Find where the given text appears and provide that cell's center as (X, Y) coordinate. 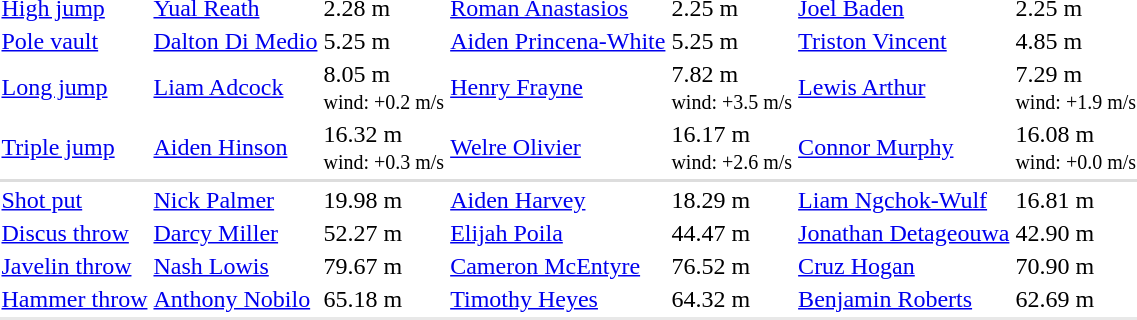
79.67 m (384, 266)
Pole vault (74, 41)
Long jump (74, 88)
Jonathan Detageouwa (904, 233)
Dalton Di Medio (236, 41)
Cameron McEntyre (558, 266)
16.17 m wind: +2.6 m/s (732, 148)
Hammer throw (74, 299)
76.52 m (732, 266)
65.18 m (384, 299)
Liam Adcock (236, 88)
Cruz Hogan (904, 266)
8.05 m wind: +0.2 m/s (384, 88)
64.32 m (732, 299)
Aiden Hinson (236, 148)
Henry Frayne (558, 88)
Timothy Heyes (558, 299)
52.27 m (384, 233)
Nash Lowis (236, 266)
Benjamin Roberts (904, 299)
44.47 m (732, 233)
Connor Murphy (904, 148)
16.32 m wind: +0.3 m/s (384, 148)
18.29 m (732, 200)
Welre Olivier (558, 148)
Aiden Princena-White (558, 41)
Anthony Nobilo (236, 299)
Javelin throw (74, 266)
Shot put (74, 200)
Aiden Harvey (558, 200)
Elijah Poila (558, 233)
Nick Palmer (236, 200)
19.98 m (384, 200)
Darcy Miller (236, 233)
7.82 m wind: +3.5 m/s (732, 88)
Liam Ngchok-Wulf (904, 200)
Triston Vincent (904, 41)
Discus throw (74, 233)
Lewis Arthur (904, 88)
Triple jump (74, 148)
